Locate the cell with the specified text and output its [X, Y] center coordinate. 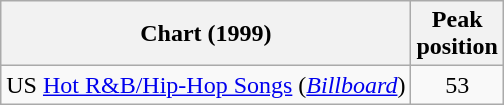
Chart (1999) [206, 34]
US Hot R&B/Hip-Hop Songs (Billboard) [206, 85]
53 [457, 85]
Peakposition [457, 34]
